Return the [X, Y] coordinate for the center point of the cell that contains the specified text.  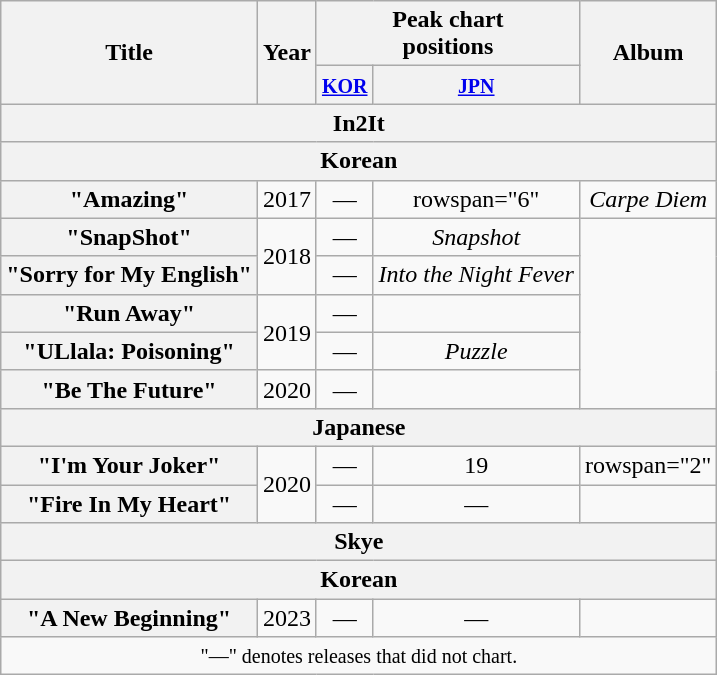
rowspan="6" [476, 199]
"Sorry for My English" [130, 275]
Title [130, 52]
Carpe Diem [648, 199]
2023 [286, 618]
Into the Night Fever [476, 275]
JPN [476, 85]
Japanese [359, 427]
Skye [359, 542]
"Fire In My Heart" [130, 503]
"ULlala: Poisoning" [130, 351]
In2It [359, 123]
"SnapShot" [130, 237]
19 [476, 465]
Year [286, 52]
"Run Away" [130, 313]
"I'm Your Joker" [130, 465]
Snapshot [476, 237]
"Be The Future" [130, 389]
rowspan="2" [648, 465]
2019 [286, 332]
Peak chart positions [448, 34]
2017 [286, 199]
Album [648, 52]
2018 [286, 256]
"A New Beginning" [130, 618]
KOR [344, 85]
"—" denotes releases that did not chart. [359, 656]
Puzzle [476, 351]
"Amazing" [130, 199]
